Search for the cell housing the specified text and yield its [X, Y] center coordinate. 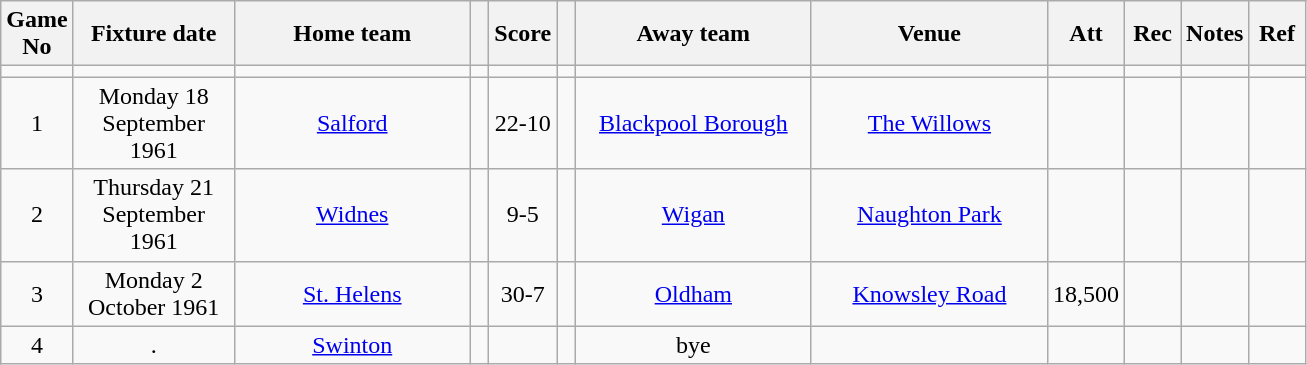
Monday 2 October 1961 [154, 294]
St. Helens [352, 294]
9-5 [523, 215]
Salford [352, 123]
Att [1086, 34]
18,500 [1086, 294]
Naughton Park [929, 215]
Swinton [352, 345]
Venue [929, 34]
Notes [1215, 34]
Wigan [693, 215]
Score [523, 34]
30-7 [523, 294]
The Willows [929, 123]
Rec [1153, 34]
Knowsley Road [929, 294]
Ref [1277, 34]
Widnes [352, 215]
Game No [37, 34]
bye [693, 345]
Monday 18 September 1961 [154, 123]
22-10 [523, 123]
3 [37, 294]
. [154, 345]
1 [37, 123]
4 [37, 345]
Thursday 21 September 1961 [154, 215]
2 [37, 215]
Fixture date [154, 34]
Blackpool Borough [693, 123]
Oldham [693, 294]
Home team [352, 34]
Away team [693, 34]
